Identify which cell holds the provided text, then report its (x, y) central coordinate. 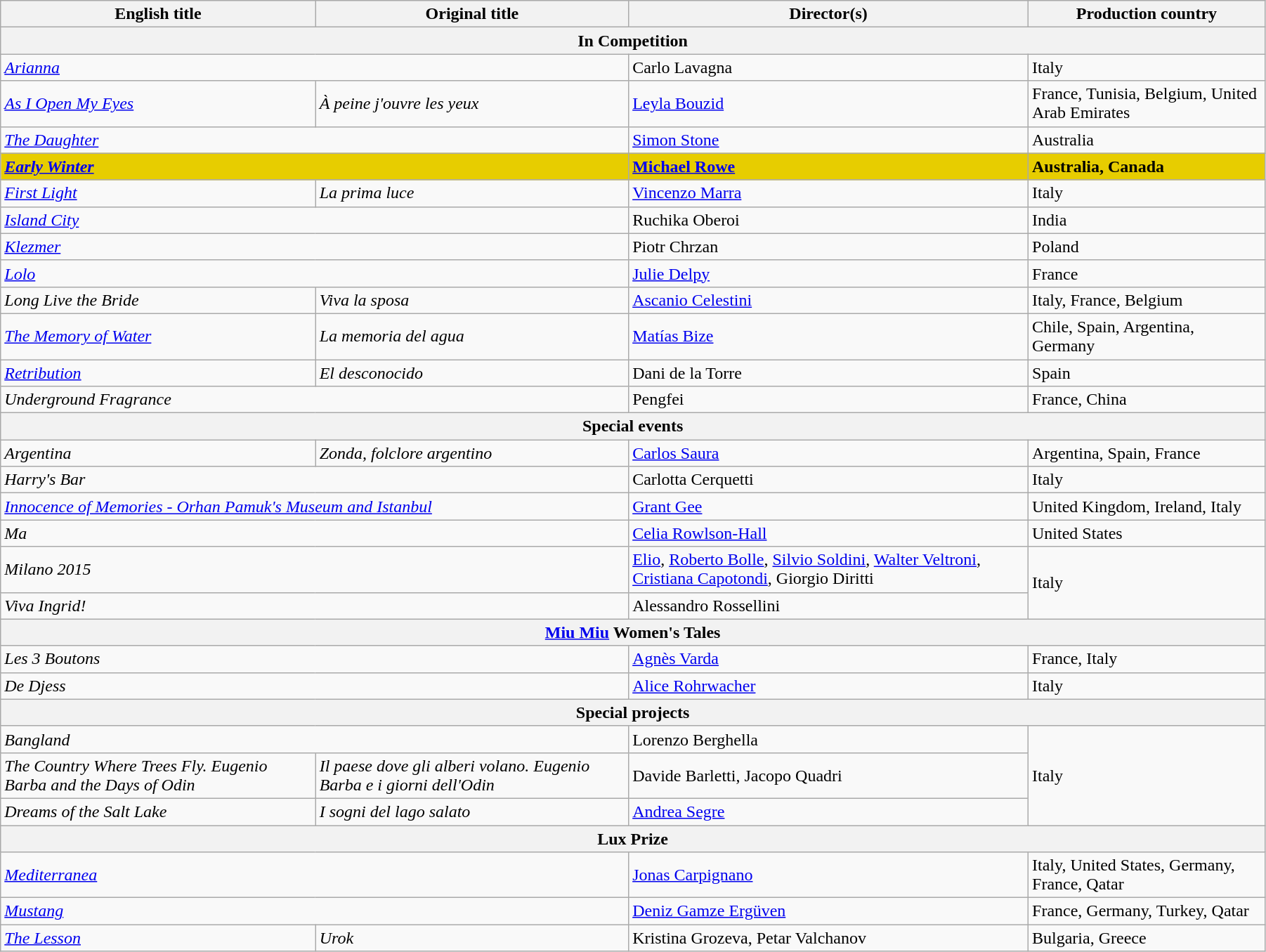
Kristina Grozeva, Petar Valchanov (829, 938)
Argentina, Spain, France (1147, 453)
India (1147, 220)
Urok (472, 938)
Matías Bize (829, 336)
Australia, Canada (1147, 167)
Argentina (158, 453)
Jonas Carpignano (829, 875)
Early Winter (315, 167)
Poland (1147, 247)
I sogni del lago salato (472, 811)
Davide Barletti, Jacopo Quadri (829, 776)
Spain (1147, 373)
Deniz Gamze Ergüven (829, 911)
La memoria del agua (472, 336)
Lux Prize (633, 838)
Retribution (158, 373)
Innocence of Memories - Orhan Pamuk's Museum and Istanbul (315, 507)
France, Italy (1147, 659)
La prima luce (472, 193)
The Memory of Water (158, 336)
Island City (315, 220)
Carlotta Cerquetti (829, 480)
United Kingdom, Ireland, Italy (1147, 507)
Alessandro Rossellini (829, 606)
Viva Ingrid! (315, 606)
Bangland (315, 739)
Italy, France, Belgium (1147, 300)
Original title (472, 14)
United States (1147, 533)
Simon Stone (829, 140)
Les 3 Boutons (315, 659)
Leyla Bouzid (829, 104)
Andrea Segre (829, 811)
Miu Miu Women's Tales (633, 632)
Vincenzo Marra (829, 193)
Harry's Bar (315, 480)
France, Tunisia, Belgium, United Arab Emirates (1147, 104)
Arianna (315, 67)
Ma (315, 533)
Lolo (315, 273)
The Country Where Trees Fly. Eugenio Barba and the Days of Odin (158, 776)
Mediterranea (315, 875)
Celia Rowlson-Hall (829, 533)
Lorenzo Berghella (829, 739)
Viva la sposa (472, 300)
Dreams of the Salt Lake (158, 811)
De Djess (315, 686)
Carlo Lavagna (829, 67)
Julie Delpy (829, 273)
Elio, Roberto Bolle, Silvio Soldini, Walter Veltroni, Cristiana Capotondi, Giorgio Diritti (829, 569)
Long Live the Bride (158, 300)
France, Germany, Turkey, Qatar (1147, 911)
Pengfei (829, 400)
Mustang (315, 911)
Special events (633, 426)
Director(s) (829, 14)
Piotr Chrzan (829, 247)
Klezmer (315, 247)
À peine j'ouvre les yeux (472, 104)
Dani de la Torre (829, 373)
As I Open My Eyes (158, 104)
First Light (158, 193)
Chile, Spain, Argentina, Germany (1147, 336)
The Lesson (158, 938)
The Daughter (315, 140)
Agnès Varda (829, 659)
English title (158, 14)
Special projects (633, 712)
Milano 2015 (315, 569)
France (1147, 273)
Bulgaria, Greece (1147, 938)
Underground Fragrance (315, 400)
Grant Gee (829, 507)
France, China (1147, 400)
Italy, United States, Germany, France, Qatar (1147, 875)
Australia (1147, 140)
Zonda, folclore argentino (472, 453)
Production country (1147, 14)
Ascanio Celestini (829, 300)
Il paese dove gli alberi volano. Eugenio Barba e i giorni dell'Odin (472, 776)
Carlos Saura (829, 453)
In Competition (633, 41)
Alice Rohrwacher (829, 686)
Michael Rowe (829, 167)
El desconocido (472, 373)
Ruchika Oberoi (829, 220)
